Scan for the cell matching the given text and deliver its [X, Y] coordinate at center. 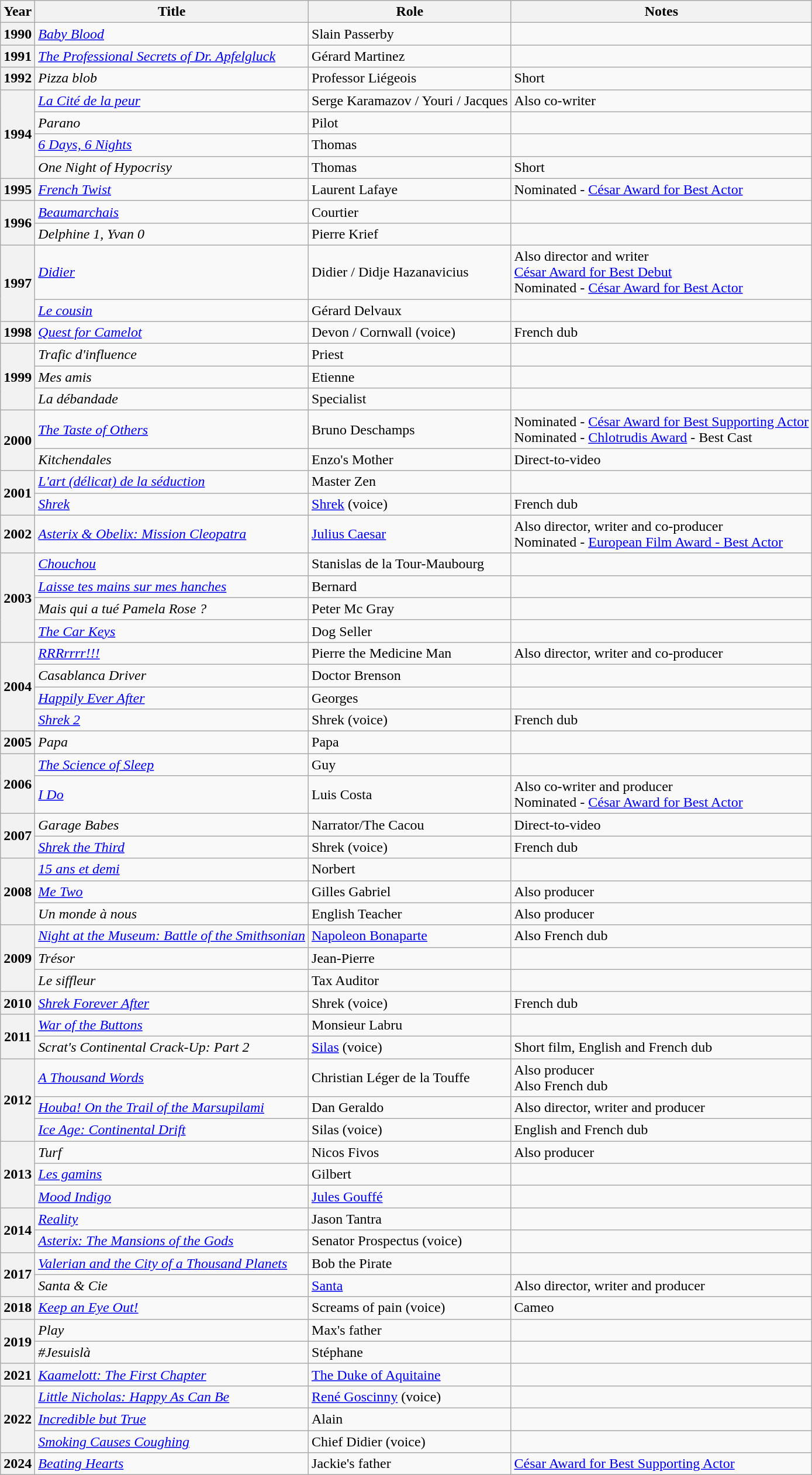
Priest [410, 355]
Kitchendales [172, 460]
Notes [662, 12]
2008 [18, 892]
2001 [18, 493]
2005 [18, 742]
The Science of Sleep [172, 765]
L'art (délicat) de la séduction [172, 482]
2006 [18, 783]
Julius Caesar [410, 534]
Santa [410, 1286]
Beating Hearts [172, 1464]
Cameo [662, 1308]
Alain [410, 1419]
Screams of pain (voice) [410, 1308]
I Do [172, 795]
2024 [18, 1464]
Bob the Pirate [410, 1263]
Narrator/The Cacou [410, 825]
1999 [18, 377]
Also co-writer [662, 101]
Also co-writer and producerNominated - César Award for Best Actor [662, 795]
Pierre Krief [410, 234]
2014 [18, 1230]
Un monde à nous [172, 914]
Little Nicholas: Happy As Can Be [172, 1397]
The Professional Secrets of Dr. Apfelgluck [172, 56]
Smoking Causes Coughing [172, 1441]
2021 [18, 1374]
Night at the Museum: Battle of the Smithsonian [172, 936]
Master Zen [410, 482]
La débandade [172, 399]
Chief Didier (voice) [410, 1441]
15 ans et demi [172, 869]
6 Days, 6 Nights [172, 145]
Santa & Cie [172, 1286]
Shrek [172, 504]
2000 [18, 441]
2009 [18, 958]
Pierre the Medicine Man [410, 653]
2022 [18, 1419]
Trésor [172, 958]
Ice Age: Continental Drift [172, 1130]
Didier [172, 272]
Nominated - César Award for Best Supporting ActorNominated - Chlotrudis Award - Best Cast [662, 429]
Houba! On the Trail of the Marsupilami [172, 1108]
La Cité de la peur [172, 101]
Shrek Forever After [172, 1003]
Also director and writerCésar Award for Best DebutNominated - César Award for Best Actor [662, 272]
Jason Tantra [410, 1219]
2013 [18, 1175]
Bruno Deschamps [410, 429]
Also director, writer and co-producerNominated - European Film Award - Best Actor [662, 534]
#Jesuislà [172, 1352]
Jules Gouffé [410, 1197]
Les gamins [172, 1175]
1992 [18, 78]
Gilles Gabriel [410, 892]
Asterix: The Mansions of the Gods [172, 1241]
The Car Keys [172, 631]
Bernard [410, 586]
1990 [18, 34]
Valerian and the City of a Thousand Planets [172, 1263]
René Goscinny (voice) [410, 1397]
2011 [18, 1036]
2018 [18, 1308]
Baby Blood [172, 34]
Also producerAlso French dub [662, 1077]
1995 [18, 189]
Enzo's Mother [410, 460]
Chouchou [172, 564]
Le cousin [172, 310]
Senator Prospectus (voice) [410, 1241]
2017 [18, 1274]
Tax Auditor [410, 980]
Role [410, 12]
Asterix & Obelix: Mission Cleopatra [172, 534]
Happily Ever After [172, 697]
Stéphane [410, 1352]
Garage Babes [172, 825]
Luis Costa [410, 795]
English and French dub [662, 1130]
2010 [18, 1003]
Quest for Camelot [172, 333]
Year [18, 12]
Laurent Lafaye [410, 189]
Stanislas de la Tour-Maubourg [410, 564]
2004 [18, 686]
Professor Liégeois [410, 78]
Me Two [172, 892]
Devon / Cornwall (voice) [410, 333]
Georges [410, 697]
1997 [18, 283]
Incredible but True [172, 1419]
Also director, writer and co-producer [662, 653]
Dog Seller [410, 631]
One Night of Hypocrisy [172, 167]
Le siffleur [172, 980]
2012 [18, 1099]
Short film, English and French dub [662, 1047]
1991 [18, 56]
Trafic d'influence [172, 355]
Courtier [410, 212]
Scrat's Continental Crack-Up: Part 2 [172, 1047]
RRRrrrr!!! [172, 653]
The Duke of Aquitaine [410, 1374]
Christian Léger de la Touffe [410, 1077]
Reality [172, 1219]
1996 [18, 223]
Pilot [410, 123]
Serge Karamazov / Youri / Jacques [410, 101]
Norbert [410, 869]
Kaamelott: The First Chapter [172, 1374]
Turf [172, 1152]
Delphine 1, Yvan 0 [172, 234]
Nicos Fivos [410, 1152]
Etienne [410, 377]
Casablanca Driver [172, 675]
Jean-Pierre [410, 958]
Title [172, 12]
Mood Indigo [172, 1197]
A Thousand Words [172, 1077]
Doctor Brenson [410, 675]
Guy [410, 765]
Monsieur Labru [410, 1025]
2002 [18, 534]
Shrek 2 [172, 720]
Gérard Delvaux [410, 310]
Max's father [410, 1330]
Keep an Eye Out! [172, 1308]
César Award for Best Supporting Actor [662, 1464]
Nominated - César Award for Best Actor [662, 189]
Beaumarchais [172, 212]
Specialist [410, 399]
1998 [18, 333]
2007 [18, 836]
Mais qui a tué Pamela Rose ? [172, 609]
Gérard Martinez [410, 56]
English Teacher [410, 914]
Slain Passerby [410, 34]
Parano [172, 123]
Play [172, 1330]
1994 [18, 134]
War of the Buttons [172, 1025]
Also French dub [662, 936]
Mes amis [172, 377]
Didier / Didje Hazanavicius [410, 272]
Dan Geraldo [410, 1108]
2003 [18, 597]
Peter Mc Gray [410, 609]
Laisse tes mains sur mes hanches [172, 586]
Shrek the Third [172, 847]
Napoleon Bonaparte [410, 936]
2019 [18, 1341]
Gilbert [410, 1175]
Jackie's father [410, 1464]
Pizza blob [172, 78]
The Taste of Others [172, 429]
French Twist [172, 189]
